Scan for the cell matching the given text and deliver its (x, y) coordinate at center. 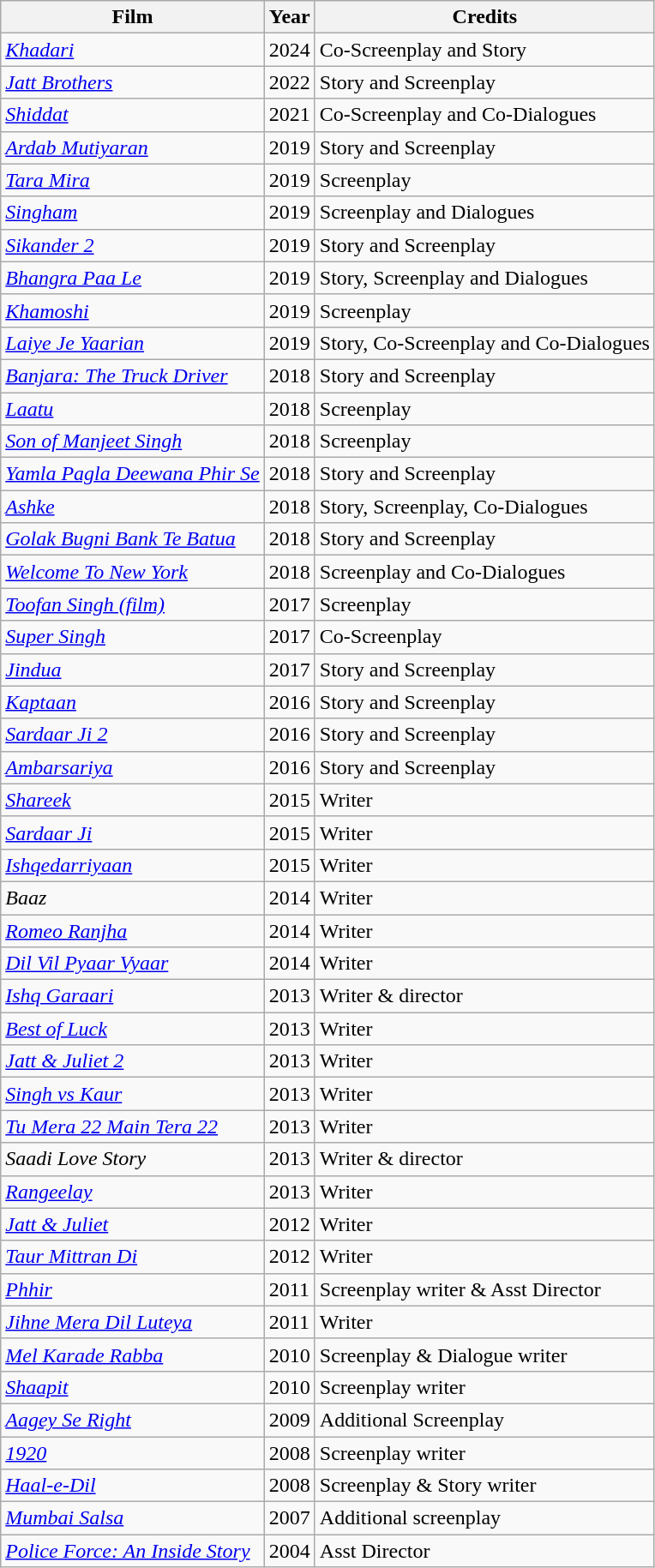
Singh vs Kaur (133, 1094)
Jatt & Juliet (133, 1224)
Khamoshi (133, 310)
Baaz (133, 898)
Banjara: The Truck Driver (133, 375)
Screenplay and Dialogues (484, 213)
Co-Screenplay (484, 637)
2009 (290, 1420)
Sardaar Ji 2 (133, 735)
Welcome To New York (133, 572)
Ishqedarriyaan (133, 865)
Story, Screenplay and Dialogues (484, 278)
Co-Screenplay and Story (484, 50)
Toofan Singh (film) (133, 604)
2022 (290, 82)
Mel Karade Rabba (133, 1355)
Tu Mera 22 Main Tera 22 (133, 1126)
Haal-e-Dil (133, 1486)
Story, Co-Screenplay and Co-Dialogues (484, 343)
2021 (290, 115)
Co-Screenplay and Co-Dialogues (484, 115)
Tara Mira (133, 180)
Saadi Love Story (133, 1159)
Taur Mittran Di (133, 1257)
Yamla Pagla Deewana Phir Se (133, 474)
Sardaar Ji (133, 832)
Jatt Brothers (133, 82)
Asst Director (484, 1551)
Shareek (133, 800)
Jihne Mera Dil Luteya (133, 1322)
Rangeelay (133, 1192)
Additional Screenplay (484, 1420)
Credits (484, 17)
Dil Vil Pyaar Vyaar (133, 964)
Laiye Je Yaarian (133, 343)
Romeo Ranjha (133, 930)
Jindua (133, 670)
Bhangra Paa Le (133, 278)
Police Force: An Inside Story (133, 1551)
Son of Manjeet Singh (133, 442)
Golak Bugni Bank Te Batua (133, 539)
Screenplay and Co-Dialogues (484, 572)
Story, Screenplay, Co-Dialogues (484, 507)
2004 (290, 1551)
2007 (290, 1518)
Best of Luck (133, 1029)
Shaapit (133, 1387)
Ardab Mutiyaran (133, 147)
Ishq Garaari (133, 996)
Shiddat (133, 115)
Singham (133, 213)
Jatt & Juliet 2 (133, 1061)
Ashke (133, 507)
Mumbai Salsa (133, 1518)
Kaptaan (133, 702)
Screenplay & Dialogue writer (484, 1355)
Sikander 2 (133, 245)
Year (290, 17)
Super Singh (133, 637)
Screenplay writer & Asst Director (484, 1289)
Khadari (133, 50)
Film (133, 17)
Phhir (133, 1289)
Screenplay & Story writer (484, 1486)
Ambarsariya (133, 767)
Aagey Se Right (133, 1420)
Laatu (133, 409)
1920 (133, 1453)
Additional screenplay (484, 1518)
2024 (290, 50)
